Detect which cell encompasses the target text, then output its [X, Y] center coordinate. 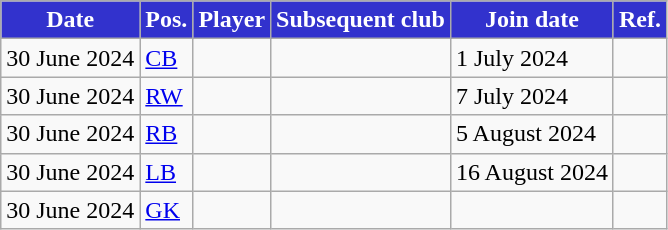
5 August 2024 [532, 134]
Player [232, 20]
Date [70, 20]
Subsequent club [361, 20]
Join date [532, 20]
LB [166, 172]
CB [166, 58]
GK [166, 210]
RW [166, 96]
16 August 2024 [532, 172]
Ref. [640, 20]
RB [166, 134]
7 July 2024 [532, 96]
Pos. [166, 20]
1 July 2024 [532, 58]
